Extract the [x, y] coordinate from the center of the cell holding the provided text.  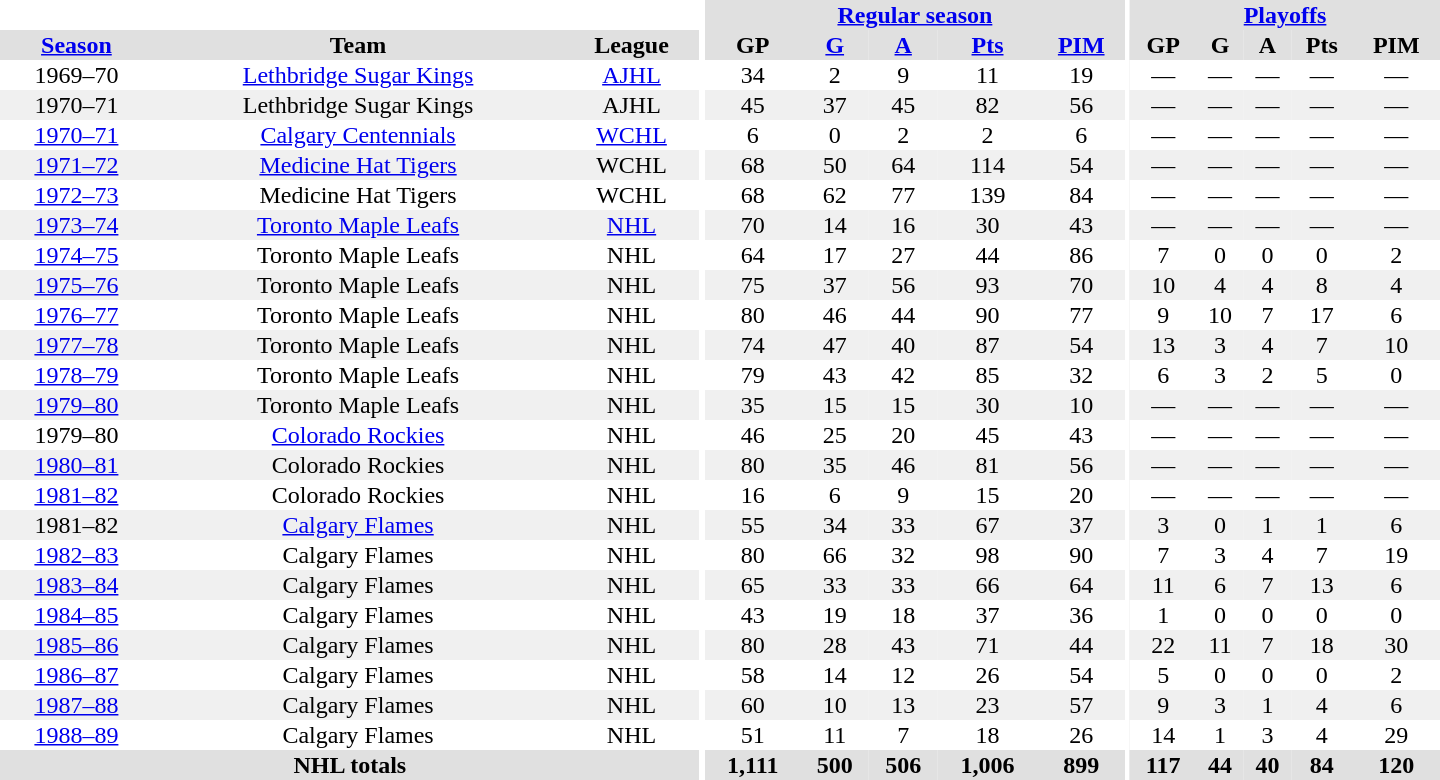
50 [834, 165]
139 [987, 195]
87 [987, 345]
1986–87 [76, 675]
1987–88 [76, 705]
Calgary Centennials [358, 135]
Season [76, 45]
29 [1396, 735]
55 [752, 525]
League [631, 45]
114 [987, 165]
75 [752, 285]
1,111 [752, 765]
86 [1082, 255]
85 [987, 375]
42 [904, 375]
1976–77 [76, 315]
1974–75 [76, 255]
1971–72 [76, 165]
500 [834, 765]
57 [1082, 705]
67 [987, 525]
25 [834, 435]
1973–74 [76, 225]
60 [752, 705]
1,006 [987, 765]
74 [752, 345]
1972–73 [76, 195]
79 [752, 375]
98 [987, 555]
1975–76 [76, 285]
1985–86 [76, 645]
62 [834, 195]
51 [752, 735]
22 [1163, 645]
1978–79 [76, 375]
65 [752, 585]
1988–89 [76, 735]
1969–70 [76, 75]
27 [904, 255]
8 [1322, 285]
1983–84 [76, 585]
899 [1082, 765]
1977–78 [76, 345]
120 [1396, 765]
1984–85 [76, 615]
82 [987, 105]
23 [987, 705]
Team [358, 45]
506 [904, 765]
117 [1163, 765]
93 [987, 285]
Playoffs [1285, 15]
NHL totals [350, 765]
81 [987, 465]
47 [834, 345]
1982–83 [76, 555]
12 [904, 675]
71 [987, 645]
36 [1082, 615]
28 [834, 645]
Regular season [915, 15]
58 [752, 675]
1980–81 [76, 465]
